Provide the [X, Y] coordinate of the cell's center where the given text is located.  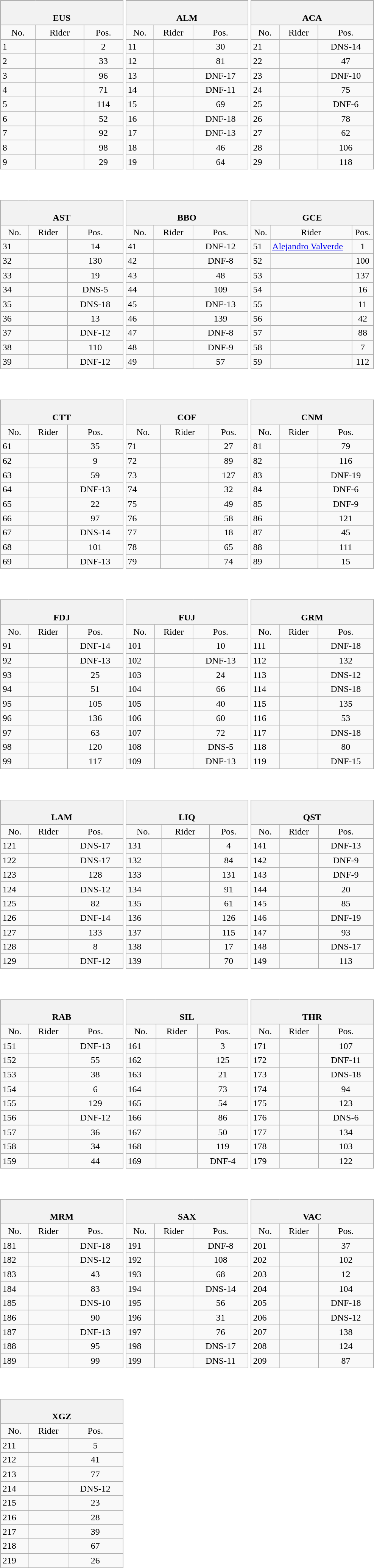
DNF-15 [346, 761]
204 [265, 1289]
205 [265, 1303]
156 [14, 1118]
179 [265, 1161]
GCE [312, 213]
MRM [61, 1211]
142 [265, 860]
COF [187, 412]
100 [363, 261]
DNS-11 [220, 1361]
120 [95, 747]
164 [141, 1089]
215 [14, 1503]
218 [14, 1546]
146 [265, 918]
DNF-4 [223, 1161]
BBO No. Rider Pos. 41 DNF-12 42 DNF-8 43 48 44 109 45 DNF-13 46 139 47 DNF-8 48 DNF-9 49 57 [187, 279]
SIL No. Rider Pos. 161 3 162 125 163 21 164 73 165 54 166 86 167 50 168 119 169 DNF-4 [187, 1079]
182 [14, 1260]
167 [141, 1132]
211 [14, 1445]
BBO [187, 213]
145 [265, 903]
CNM [312, 412]
217 [14, 1532]
209 [265, 1361]
208 [265, 1346]
CTT [61, 412]
XGZ [61, 1412]
158 [14, 1147]
189 [14, 1361]
171 [265, 1046]
166 [141, 1118]
DNS-10 [95, 1303]
197 [140, 1332]
213 [14, 1474]
EUS [61, 13]
RAB [61, 1012]
159 [14, 1161]
SAX [187, 1211]
90 [95, 1318]
143 [265, 875]
153 [14, 1074]
50 [223, 1132]
60 [220, 718]
LIQ No. Rider Pos. 131 4 132 84 133 131 134 91 135 61 136 126 137 115 138 17 139 70 [187, 879]
195 [140, 1303]
174 [265, 1089]
198 [140, 1346]
130 [95, 261]
191 [140, 1246]
147 [265, 932]
178 [265, 1147]
LIQ [187, 812]
212 [14, 1460]
VAC [312, 1211]
20 [346, 889]
183 [14, 1274]
FUJ No. Rider Pos. 101 10 102 DNF-13 103 24 104 66 105 40 106 60 107 72 108 DNS-5 109 DNF-13 [187, 679]
203 [265, 1274]
155 [14, 1103]
110 [95, 347]
161 [141, 1046]
80 [346, 747]
LAM [61, 812]
ACA [312, 13]
DNF-17 [220, 75]
FUJ [187, 612]
40 [220, 704]
30 [220, 47]
163 [141, 1074]
219 [14, 1560]
144 [265, 889]
199 [140, 1361]
DNS-6 [346, 1118]
165 [141, 1103]
214 [14, 1489]
173 [265, 1074]
QST [312, 812]
206 [265, 1318]
SAX No. Rider Pos. 191 DNF-8 192 108 193 68 194 DNS-14 195 56 196 31 197 76 198 DNS-17 199 DNS-11 [187, 1279]
DNF-10 [346, 75]
202 [265, 1260]
162 [141, 1060]
157 [14, 1132]
FDJ [61, 612]
THR [312, 1012]
176 [265, 1118]
10 [220, 646]
196 [140, 1318]
184 [14, 1289]
169 [141, 1161]
172 [265, 1060]
207 [265, 1332]
201 [265, 1246]
AST [61, 213]
181 [14, 1246]
188 [14, 1346]
193 [140, 1274]
149 [265, 961]
192 [140, 1260]
216 [14, 1517]
194 [140, 1289]
148 [265, 947]
151 [14, 1046]
ALM [187, 13]
152 [14, 1060]
187 [14, 1332]
GRM [312, 612]
141 [265, 846]
SIL [187, 1012]
185 [14, 1303]
154 [14, 1089]
Alejandro Valverde [311, 247]
168 [141, 1147]
COF No. Rider Pos. 71 27 72 89 73 127 74 32 75 49 76 58 77 18 78 65 79 74 [187, 479]
177 [265, 1132]
70 [229, 961]
175 [265, 1103]
186 [14, 1318]
